Find where the given text appears and provide that cell's center as (X, Y) coordinate. 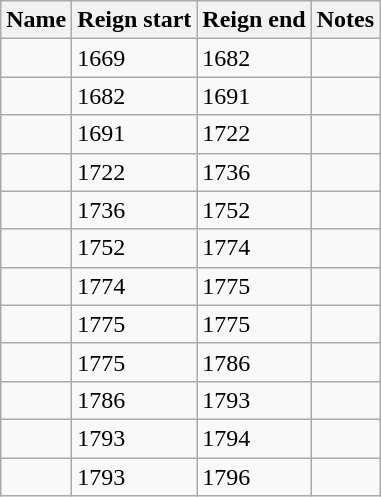
Reign end (254, 20)
1669 (134, 58)
Reign start (134, 20)
Name (36, 20)
Notes (345, 20)
1794 (254, 438)
1796 (254, 477)
